Return the (x, y) coordinate for the center point of the cell that contains the specified text.  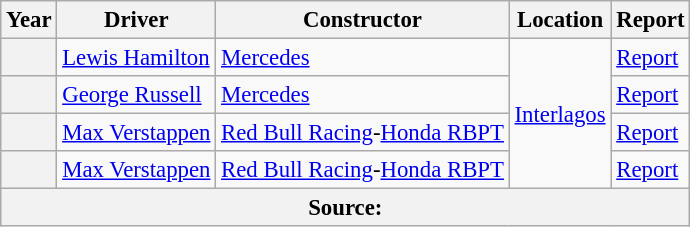
Lewis Hamilton (136, 58)
George Russell (136, 95)
Interlagos (560, 114)
Driver (136, 20)
Location (560, 20)
Year (29, 20)
Source: (346, 208)
Constructor (362, 20)
